Provide the (X, Y) coordinate of the cell's center where the given text is located.  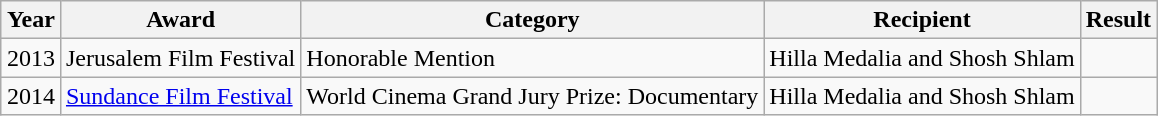
Recipient (922, 20)
World Cinema Grand Jury Prize: Documentary (532, 96)
Category (532, 20)
Result (1118, 20)
Jerusalem Film Festival (180, 58)
Award (180, 20)
2013 (30, 58)
Sundance Film Festival (180, 96)
2014 (30, 96)
Honorable Mention (532, 58)
Year (30, 20)
